Capture the cell that displays the provided text and extract its (X, Y) central coordinate. 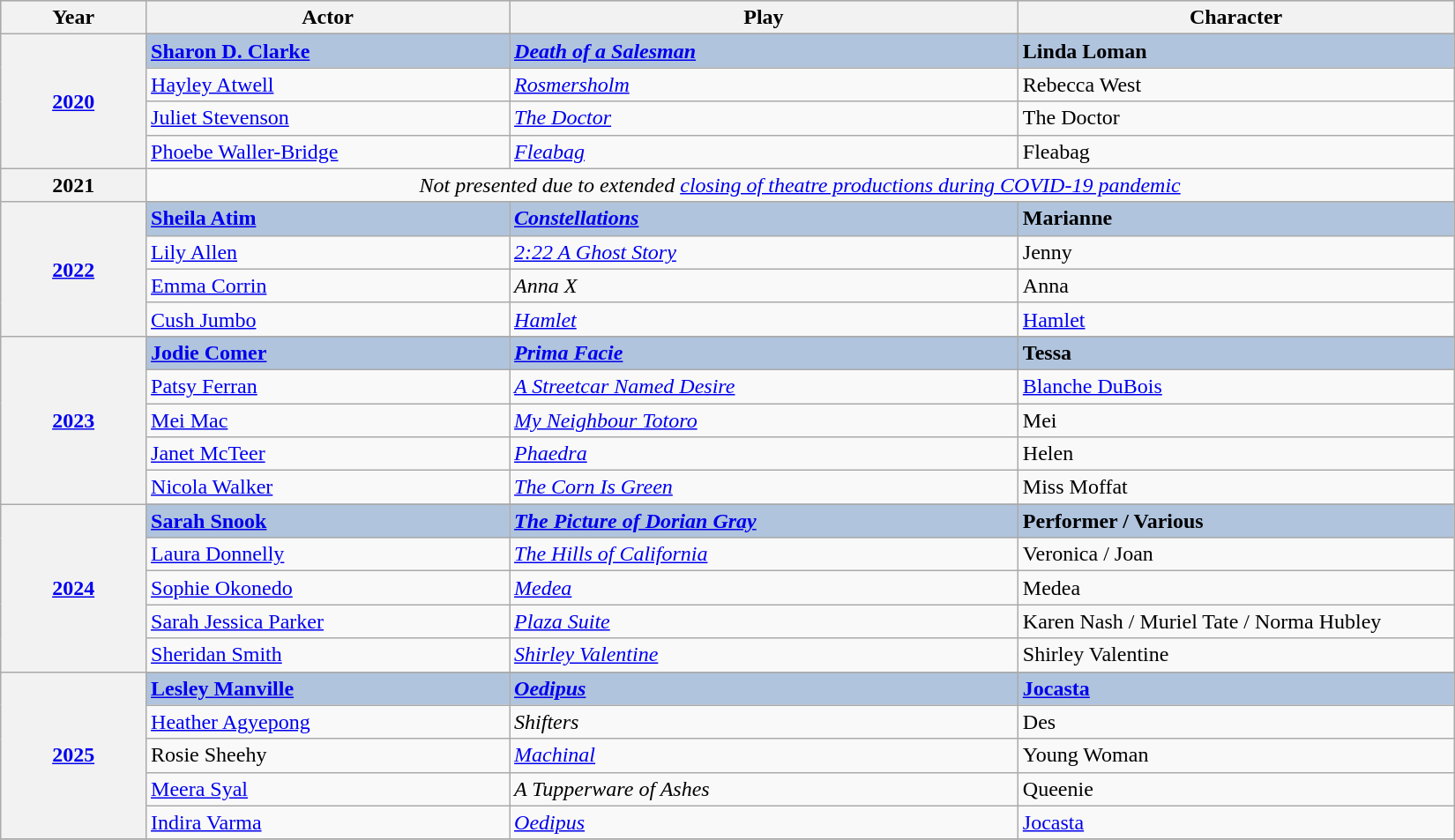
Machinal (764, 755)
Meera Syal (328, 789)
2022 (74, 269)
Anna X (764, 286)
2020 (74, 101)
Nicola Walker (328, 487)
Karen Nash / Muriel Tate / Norma Hubley (1235, 621)
Phaedra (764, 454)
Emma Corrin (328, 286)
The Picture of Dorian Gray (764, 521)
Sheila Atim (328, 219)
The Corn Is Green (764, 487)
Anna (1235, 286)
Rosmersholm (764, 85)
Plaza Suite (764, 621)
Cush Jumbo (328, 319)
Rebecca West (1235, 85)
2:22 A Ghost Story (764, 252)
Constellations (764, 219)
Des (1235, 722)
Mei Mac (328, 420)
Performer / Various (1235, 521)
Jodie Comer (328, 353)
Patsy Ferran (328, 386)
2021 (74, 185)
Lesley Manville (328, 688)
Blanche DuBois (1235, 386)
Phoebe Waller-Bridge (328, 152)
Year (74, 18)
Janet McTeer (328, 454)
My Neighbour Totoro (764, 420)
Linda Loman (1235, 51)
Tessa (1235, 353)
Laura Donnelly (328, 554)
Juliet Stevenson (328, 118)
Hayley Atwell (328, 85)
Helen (1235, 454)
Character (1235, 18)
Marianne (1235, 219)
Queenie (1235, 789)
Mei (1235, 420)
Sharon D. Clarke (328, 51)
Not presented due to extended closing of theatre productions during COVID-19 pandemic (801, 185)
Prima Facie (764, 353)
Sophie Okonedo (328, 588)
A Streetcar Named Desire (764, 386)
The Hills of California (764, 554)
Play (764, 18)
2025 (74, 755)
Sarah Snook (328, 521)
Indira Varma (328, 822)
Jenny (1235, 252)
Veronica / Joan (1235, 554)
Shifters (764, 722)
Lily Allen (328, 252)
Rosie Sheehy (328, 755)
Miss Moffat (1235, 487)
Death of a Salesman (764, 51)
2024 (74, 588)
2023 (74, 420)
Actor (328, 18)
Sarah Jessica Parker (328, 621)
Heather Agyepong (328, 722)
Young Woman (1235, 755)
A Tupperware of Ashes (764, 789)
Sheridan Smith (328, 655)
